Provide the (X, Y) coordinate of the cell's center where the given text is located.  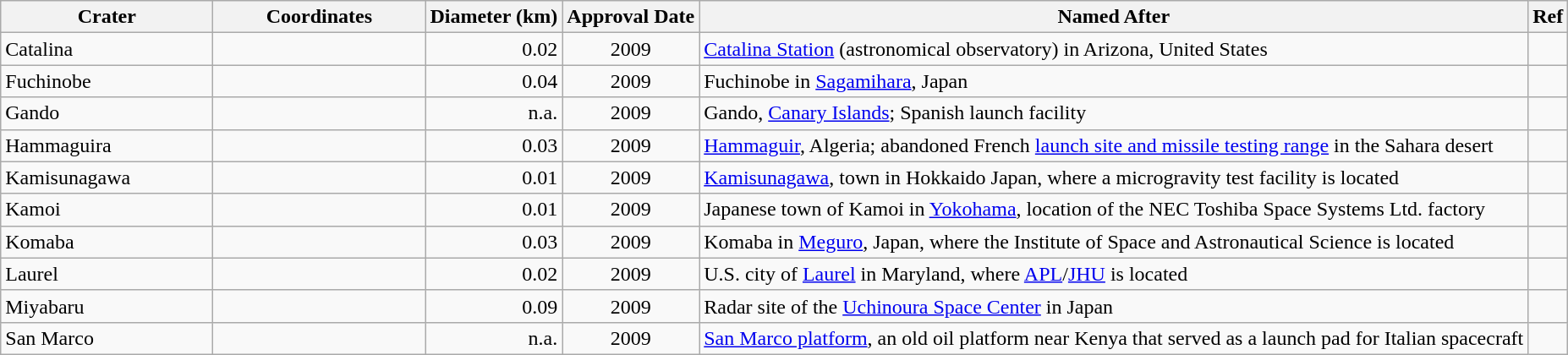
Coordinates (320, 17)
0.04 (494, 81)
Komaba in Meguro, Japan, where the Institute of Space and Astronautical Science is located (1114, 242)
Named After (1114, 17)
Crater (107, 17)
Approval Date (631, 17)
Komaba (107, 242)
Japanese town of Kamoi in Yokohama, location of the NEC Toshiba Space Systems Ltd. factory (1114, 210)
Catalina (107, 49)
Catalina Station (astronomical observatory) in Arizona, United States (1114, 49)
San Marco (107, 338)
Fuchinobe (107, 81)
Gando, Canary Islands; Spanish launch facility (1114, 113)
San Marco platform, an old oil platform near Kenya that served as a launch pad for Italian spacecraft (1114, 338)
Kamisunagawa (107, 177)
Gando (107, 113)
Radar site of the Uchinoura Space Center in Japan (1114, 306)
Ref (1548, 17)
Hammaguir, Algeria; abandoned French launch site and missile testing range in the Sahara desert (1114, 145)
Laurel (107, 274)
Miyabaru (107, 306)
Fuchinobe in Sagamihara, Japan (1114, 81)
Kamisunagawa, town in Hokkaido Japan, where a microgravity test facility is located (1114, 177)
0.09 (494, 306)
Hammaguira (107, 145)
U.S. city of Laurel in Maryland, where APL/JHU is located (1114, 274)
Kamoi (107, 210)
Diameter (km) (494, 17)
